Output the (X, Y) coordinate of the center of the cell containing the given text.  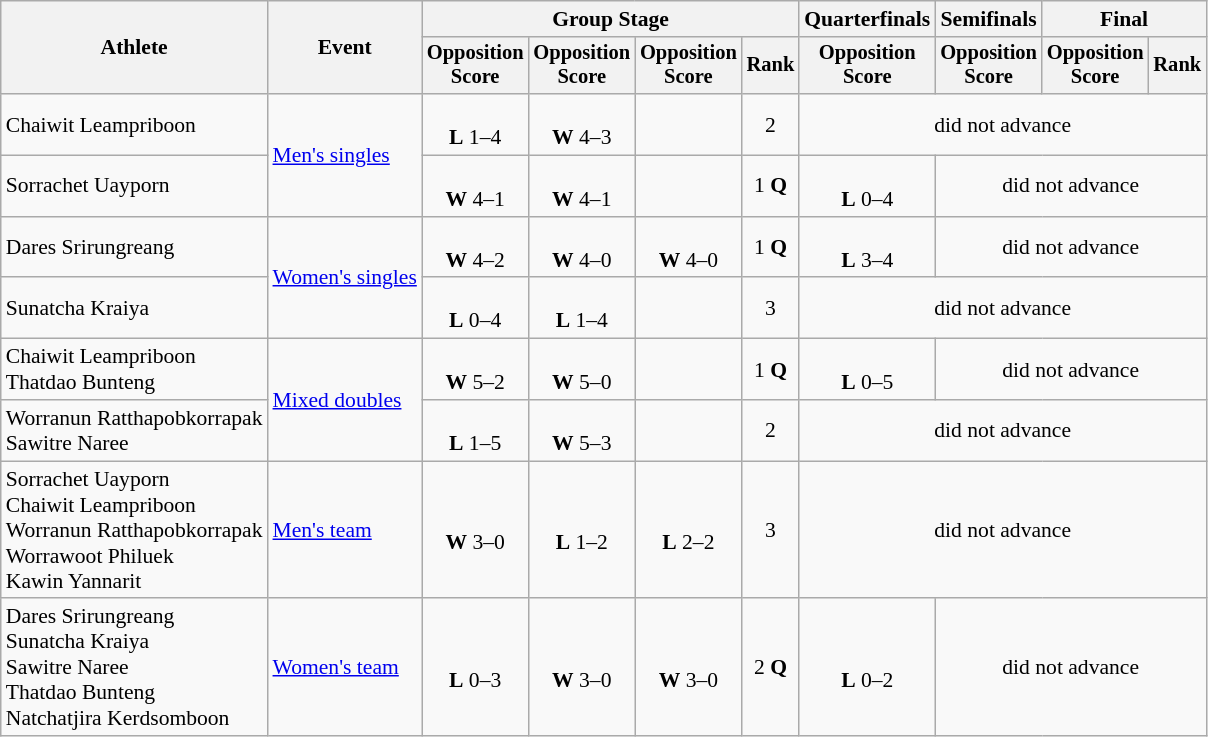
Dares Srirungreang (134, 248)
L 3–4 (867, 248)
Event (344, 48)
Sorrachet UaypornChaiwit LeampriboonWorranun RatthapobkorrapakWorrawoot PhiluekKawin Yannarit (134, 530)
W 5–3 (582, 430)
Women's team (344, 668)
W 4–3 (582, 124)
W 4–2 (476, 248)
L 1–2 (582, 530)
2 Q (771, 668)
Worranun RatthapobkorrapakSawitre Naree (134, 430)
Quarterfinals (867, 19)
Final (1124, 19)
L 0–2 (867, 668)
Women's singles (344, 278)
Chaiwit LeampriboonThatdao Bunteng (134, 370)
Men's singles (344, 155)
Athlete (134, 48)
L 2–2 (688, 530)
L 0–5 (867, 370)
Group Stage (610, 19)
Chaiwit Leampriboon (134, 124)
L 0–3 (476, 668)
W 5–0 (582, 370)
Sorrachet Uayporn (134, 186)
Men's team (344, 530)
Semifinals (988, 19)
Mixed doubles (344, 400)
L 1–5 (476, 430)
Dares SrirungreangSunatcha KraiyaSawitre NareeThatdao BuntengNatchatjira Kerdsomboon (134, 668)
Sunatcha Kraiya (134, 308)
W 5–2 (476, 370)
